Pinpoint the cell where the given text exists, returning its [x, y] midpoint coordinate. 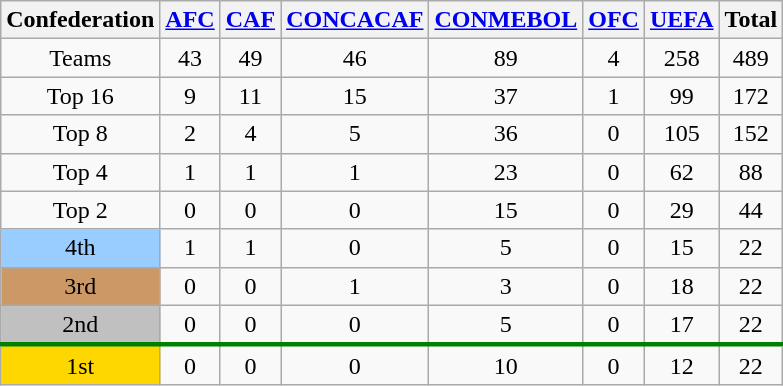
4th [80, 248]
Teams [80, 58]
172 [751, 96]
10 [506, 365]
CONMEBOL [506, 20]
89 [506, 58]
258 [682, 58]
3rd [80, 286]
CONCACAF [355, 20]
3 [506, 286]
2 [190, 134]
152 [751, 134]
88 [751, 172]
49 [250, 58]
44 [751, 210]
62 [682, 172]
Top 4 [80, 172]
Top 16 [80, 96]
11 [250, 96]
29 [682, 210]
12 [682, 365]
37 [506, 96]
OFC [614, 20]
18 [682, 286]
489 [751, 58]
23 [506, 172]
Top 2 [80, 210]
17 [682, 325]
36 [506, 134]
99 [682, 96]
2nd [80, 325]
UEFA [682, 20]
1st [80, 365]
46 [355, 58]
Top 8 [80, 134]
AFC [190, 20]
Confederation [80, 20]
105 [682, 134]
CAF [250, 20]
Total [751, 20]
43 [190, 58]
9 [190, 96]
